Return [x, y] of the center of cell containing provided text 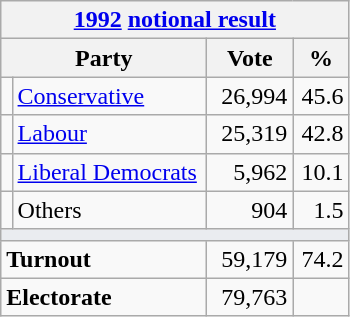
5,962 [250, 172]
Party [104, 58]
1.5 [321, 210]
42.8 [321, 134]
74.2 [321, 259]
Others [110, 210]
Conservative [110, 96]
Vote [250, 58]
Turnout [104, 259]
1992 notional result [175, 20]
26,994 [250, 96]
45.6 [321, 96]
Labour [110, 134]
25,319 [250, 134]
10.1 [321, 172]
Electorate [104, 297]
59,179 [250, 259]
Liberal Democrats [110, 172]
79,763 [250, 297]
904 [250, 210]
% [321, 58]
